Extract the (x, y) coordinate from the center of the cell holding the provided text.  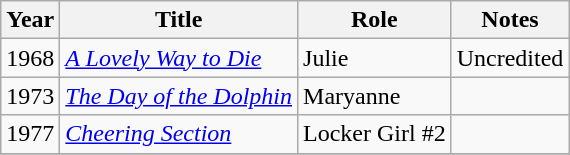
Cheering Section (179, 134)
Role (375, 20)
Maryanne (375, 96)
Notes (510, 20)
Year (30, 20)
Locker Girl #2 (375, 134)
Julie (375, 58)
1968 (30, 58)
A Lovely Way to Die (179, 58)
Title (179, 20)
The Day of the Dolphin (179, 96)
1973 (30, 96)
Uncredited (510, 58)
1977 (30, 134)
